Find where the given text appears and provide that cell's center as [x, y] coordinate. 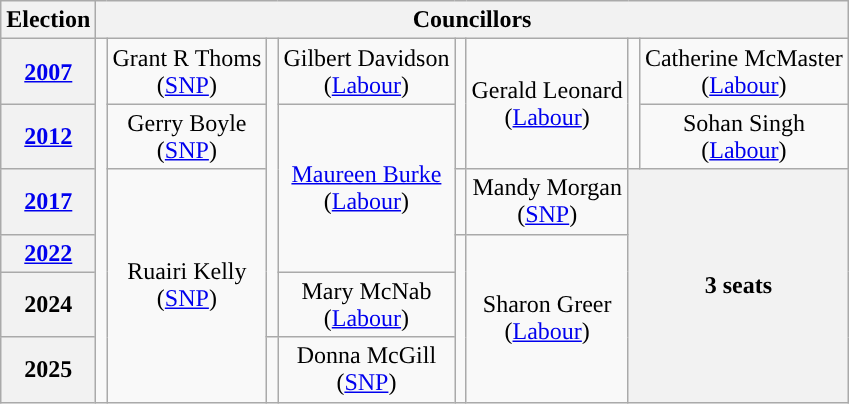
Gilbert Davidson(Labour) [366, 72]
Gerald Leonard(Labour) [547, 104]
2024 [48, 304]
2025 [48, 370]
3 seats [738, 286]
Catherine McMaster(Labour) [744, 72]
Donna McGill(SNP) [366, 370]
Grant R Thoms(SNP) [187, 72]
2012 [48, 136]
Sharon Greer(Labour) [547, 318]
Maureen Burke(Labour) [366, 188]
2022 [48, 253]
Councillors [472, 20]
Sohan Singh(Labour) [744, 136]
Election [48, 20]
Mandy Morgan(SNP) [547, 202]
2007 [48, 72]
Gerry Boyle(SNP) [187, 136]
2017 [48, 202]
Ruairi Kelly(SNP) [187, 286]
Mary McNab(Labour) [366, 304]
